For the text-containing cell, return its midpoint in (x, y) coordinate format. 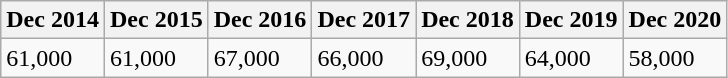
Dec 2017 (364, 20)
Dec 2015 (156, 20)
Dec 2019 (571, 20)
58,000 (675, 58)
Dec 2014 (53, 20)
69,000 (468, 58)
64,000 (571, 58)
Dec 2020 (675, 20)
Dec 2016 (260, 20)
67,000 (260, 58)
66,000 (364, 58)
Dec 2018 (468, 20)
